Identify which cell holds the provided text, then report its [x, y] central coordinate. 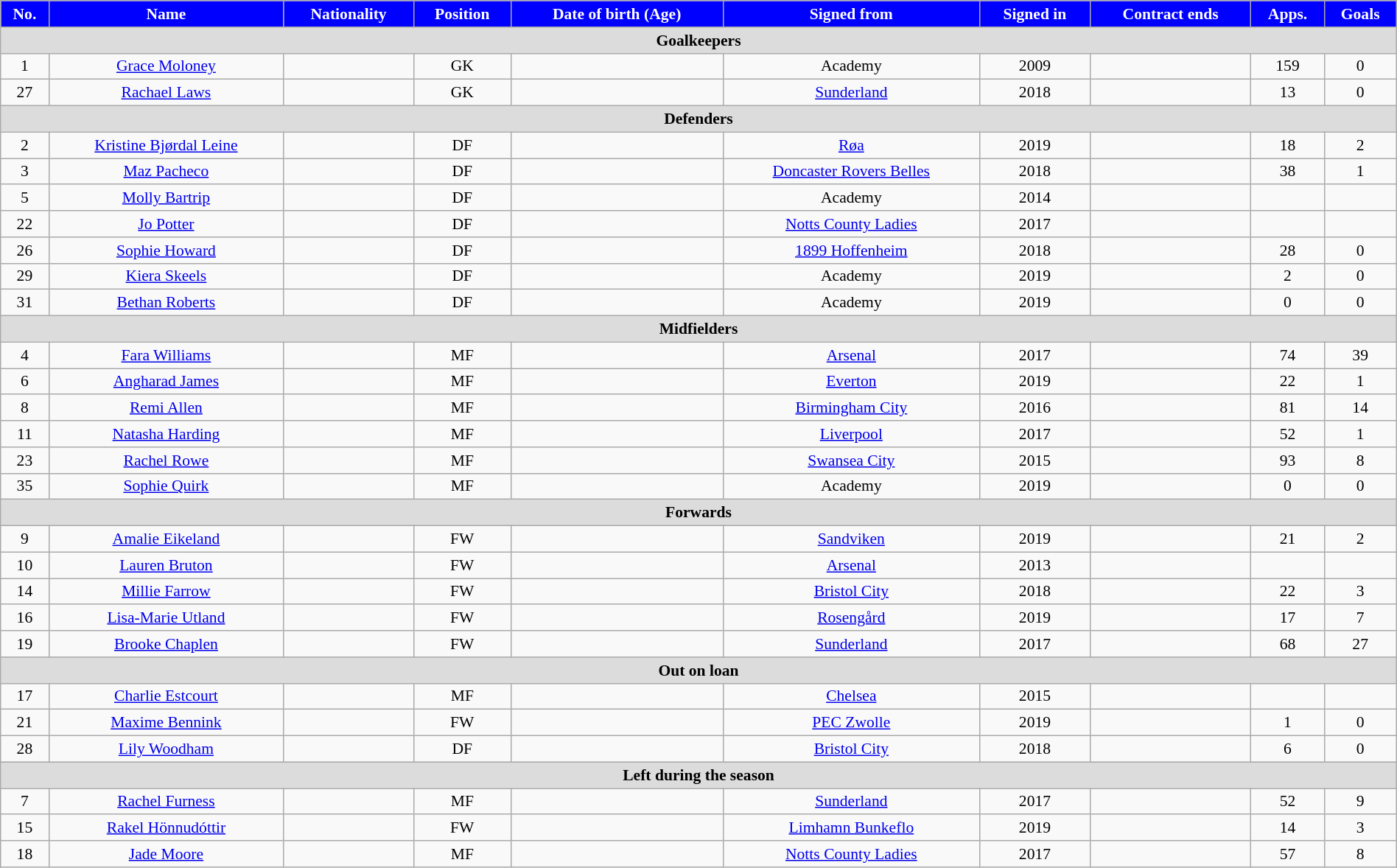
Limhamn Bunkeflo [852, 828]
Lisa-Marie Utland [167, 618]
Sophie Howard [167, 251]
Defenders [698, 119]
11 [25, 434]
2013 [1035, 565]
Midfielders [698, 329]
Goals [1360, 14]
159 [1288, 66]
Apps. [1288, 14]
81 [1288, 408]
2016 [1035, 408]
Maz Pacheco [167, 172]
2014 [1035, 198]
Grace Moloney [167, 66]
Nationality [349, 14]
Liverpool [852, 434]
10 [25, 565]
19 [25, 644]
No. [25, 14]
Rosengård [852, 618]
Jade Moore [167, 854]
Doncaster Rovers Belles [852, 172]
Røa [852, 145]
Contract ends [1170, 14]
Millie Farrow [167, 592]
15 [25, 828]
Rachael Laws [167, 93]
38 [1288, 172]
Natasha Harding [167, 434]
Lily Woodham [167, 749]
Chelsea [852, 696]
2009 [1035, 66]
35 [25, 486]
23 [25, 461]
29 [25, 276]
Birmingham City [852, 408]
Kristine Bjørdal Leine [167, 145]
Goalkeepers [698, 41]
31 [25, 303]
Rachel Furness [167, 802]
5 [25, 198]
Bethan Roberts [167, 303]
Forwards [698, 513]
Sandviken [852, 539]
Signed in [1035, 14]
68 [1288, 644]
1899 Hoffenheim [852, 251]
Brooke Chaplen [167, 644]
16 [25, 618]
Charlie Estcourt [167, 696]
Kiera Skeels [167, 276]
74 [1288, 355]
Rakel Hönnudóttir [167, 828]
Remi Allen [167, 408]
Signed from [852, 14]
4 [25, 355]
Fara Williams [167, 355]
Everton [852, 382]
Left during the season [698, 775]
Angharad James [167, 382]
Name [167, 14]
26 [25, 251]
57 [1288, 854]
Out on loan [698, 671]
93 [1288, 461]
Position [462, 14]
Jo Potter [167, 224]
Maxime Bennink [167, 723]
Amalie Eikeland [167, 539]
Rachel Rowe [167, 461]
Lauren Bruton [167, 565]
PEC Zwolle [852, 723]
Swansea City [852, 461]
Molly Bartrip [167, 198]
39 [1360, 355]
13 [1288, 93]
Date of birth (Age) [617, 14]
Sophie Quirk [167, 486]
